Provide the (x, y) coordinate of the cell's center where the given text is located.  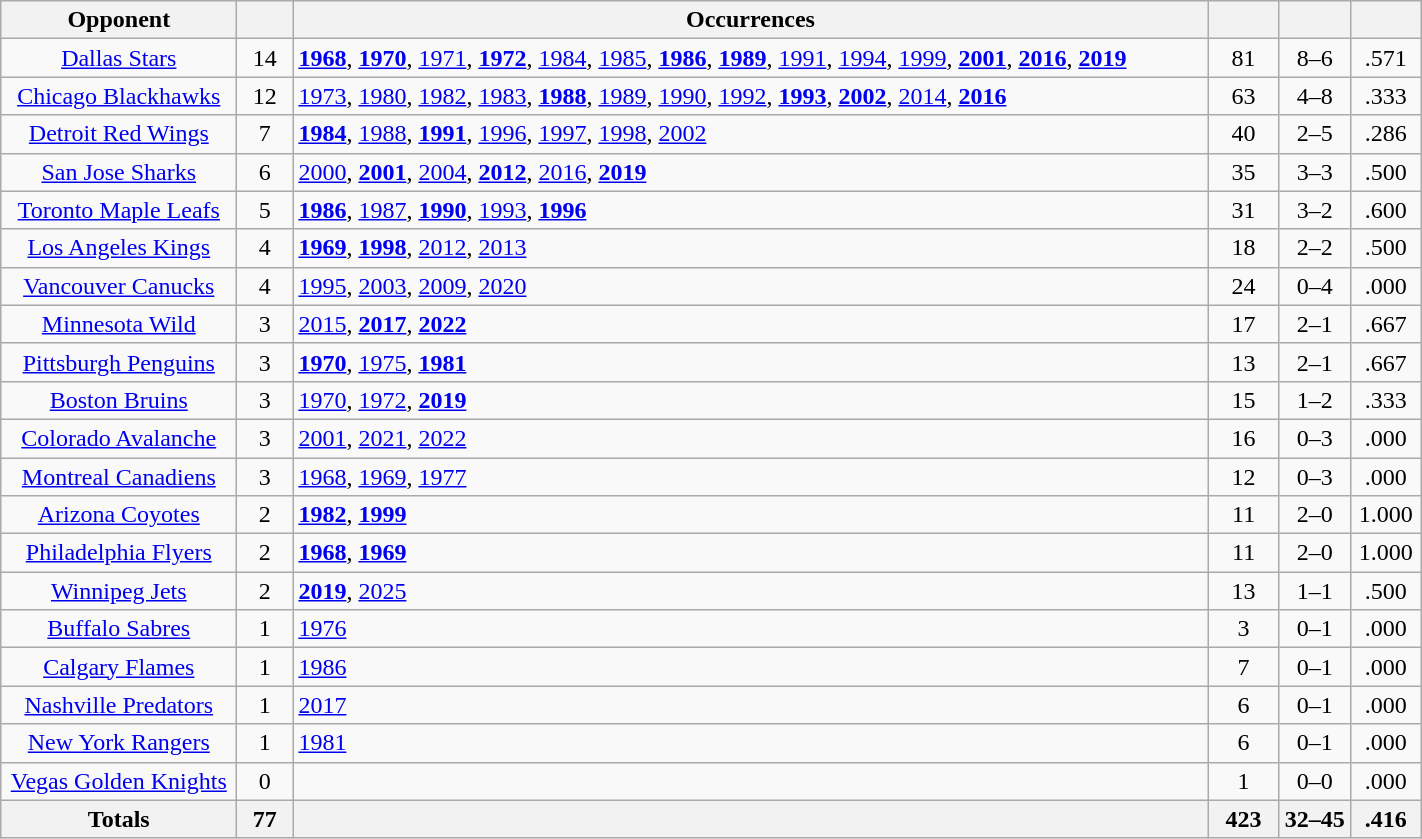
Winnipeg Jets (119, 591)
18 (1244, 248)
1986 (750, 667)
.286 (1386, 134)
Buffalo Sabres (119, 629)
35 (1244, 172)
16 (1244, 438)
Vancouver Canucks (119, 286)
77 (265, 819)
3–2 (1314, 210)
24 (1244, 286)
San Jose Sharks (119, 172)
1982, 1999 (750, 515)
Minnesota Wild (119, 324)
0–4 (1314, 286)
40 (1244, 134)
63 (1244, 96)
Detroit Red Wings (119, 134)
Philadelphia Flyers (119, 553)
Nashville Predators (119, 705)
.416 (1386, 819)
New York Rangers (119, 743)
1–2 (1314, 400)
14 (265, 58)
2017 (750, 705)
3–3 (1314, 172)
17 (1244, 324)
Arizona Coyotes (119, 515)
0–0 (1314, 781)
1970, 1975, 1981 (750, 362)
1986, 1987, 1990, 1993, 1996 (750, 210)
Opponent (119, 20)
1984, 1988, 1991, 1996, 1997, 1998, 2002 (750, 134)
2019, 2025 (750, 591)
1–1 (1314, 591)
1981 (750, 743)
Pittsburgh Penguins (119, 362)
1968, 1969 (750, 553)
31 (1244, 210)
423 (1244, 819)
Los Angeles Kings (119, 248)
Boston Bruins (119, 400)
1973, 1980, 1982, 1983, 1988, 1989, 1990, 1992, 1993, 2002, 2014, 2016 (750, 96)
.571 (1386, 58)
81 (1244, 58)
Colorado Avalanche (119, 438)
15 (1244, 400)
2–2 (1314, 248)
8–6 (1314, 58)
2000, 2001, 2004, 2012, 2016, 2019 (750, 172)
2–5 (1314, 134)
2015, 2017, 2022 (750, 324)
5 (265, 210)
Occurrences (750, 20)
4–8 (1314, 96)
Vegas Golden Knights (119, 781)
1970, 1972, 2019 (750, 400)
.600 (1386, 210)
Toronto Maple Leafs (119, 210)
Totals (119, 819)
Montreal Canadiens (119, 477)
Dallas Stars (119, 58)
Calgary Flames (119, 667)
1976 (750, 629)
Chicago Blackhawks (119, 96)
1968, 1969, 1977 (750, 477)
32–45 (1314, 819)
1995, 2003, 2009, 2020 (750, 286)
0 (265, 781)
1968, 1970, 1971, 1972, 1984, 1985, 1986, 1989, 1991, 1994, 1999, 2001, 2016, 2019 (750, 58)
1969, 1998, 2012, 2013 (750, 248)
2001, 2021, 2022 (750, 438)
